Identify which cell holds the provided text, then report its [X, Y] central coordinate. 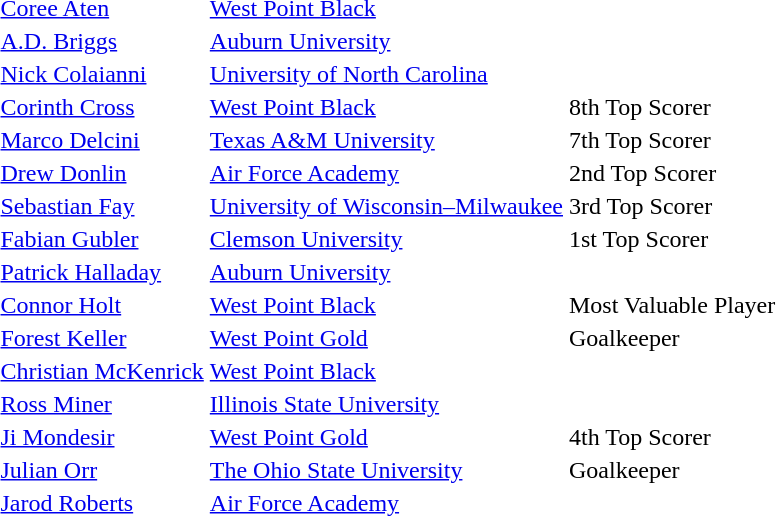
University of North Carolina [386, 74]
Illinois State University [386, 404]
Texas A&M University [386, 140]
The Ohio State University [386, 470]
Air Force Academy [386, 173]
University of Wisconsin–Milwaukee [386, 206]
Clemson University [386, 239]
